From the cell containing the given text, extract its center point as [x, y] coordinate. 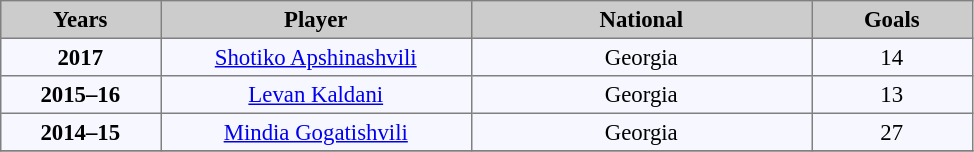
Shotiko Apshinashvili [315, 57]
Years [80, 20]
National [641, 20]
2017 [80, 57]
Goals [892, 20]
Levan Kaldani [315, 95]
2015–16 [80, 95]
13 [892, 95]
2014–15 [80, 132]
Mindia Gogatishvili [315, 132]
14 [892, 57]
27 [892, 132]
Player [315, 20]
